Return the [X, Y] coordinate for the center point of the cell that contains the specified text.  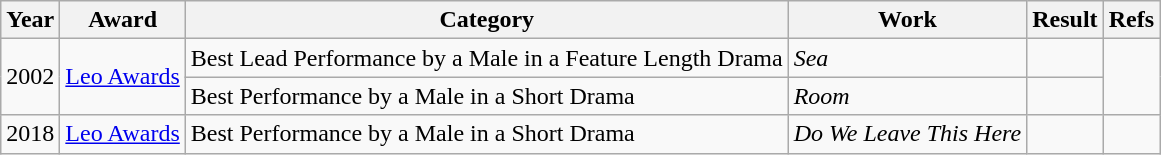
Category [486, 20]
Do We Leave This Here [908, 134]
Work [908, 20]
2002 [30, 77]
2018 [30, 134]
Best Lead Performance by a Male in a Feature Length Drama [486, 58]
Sea [908, 58]
Room [908, 96]
Result [1065, 20]
Award [123, 20]
Refs [1131, 20]
Year [30, 20]
